Detect which cell encompasses the target text, then output its (x, y) center coordinate. 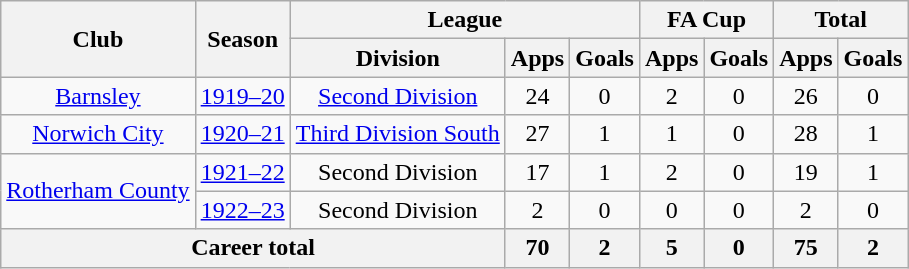
19 (806, 172)
Third Division South (398, 134)
Division (398, 58)
5 (671, 248)
26 (806, 96)
Season (242, 39)
1922–23 (242, 210)
17 (537, 172)
1921–22 (242, 172)
27 (537, 134)
70 (537, 248)
1919–20 (242, 96)
Barnsley (98, 96)
Club (98, 39)
75 (806, 248)
League (464, 20)
Norwich City (98, 134)
1920–21 (242, 134)
Rotherham County (98, 191)
Total (841, 20)
FA Cup (706, 20)
28 (806, 134)
24 (537, 96)
Career total (254, 248)
